Determine the (x, y) coordinate at the center of the cell enclosing the given text.  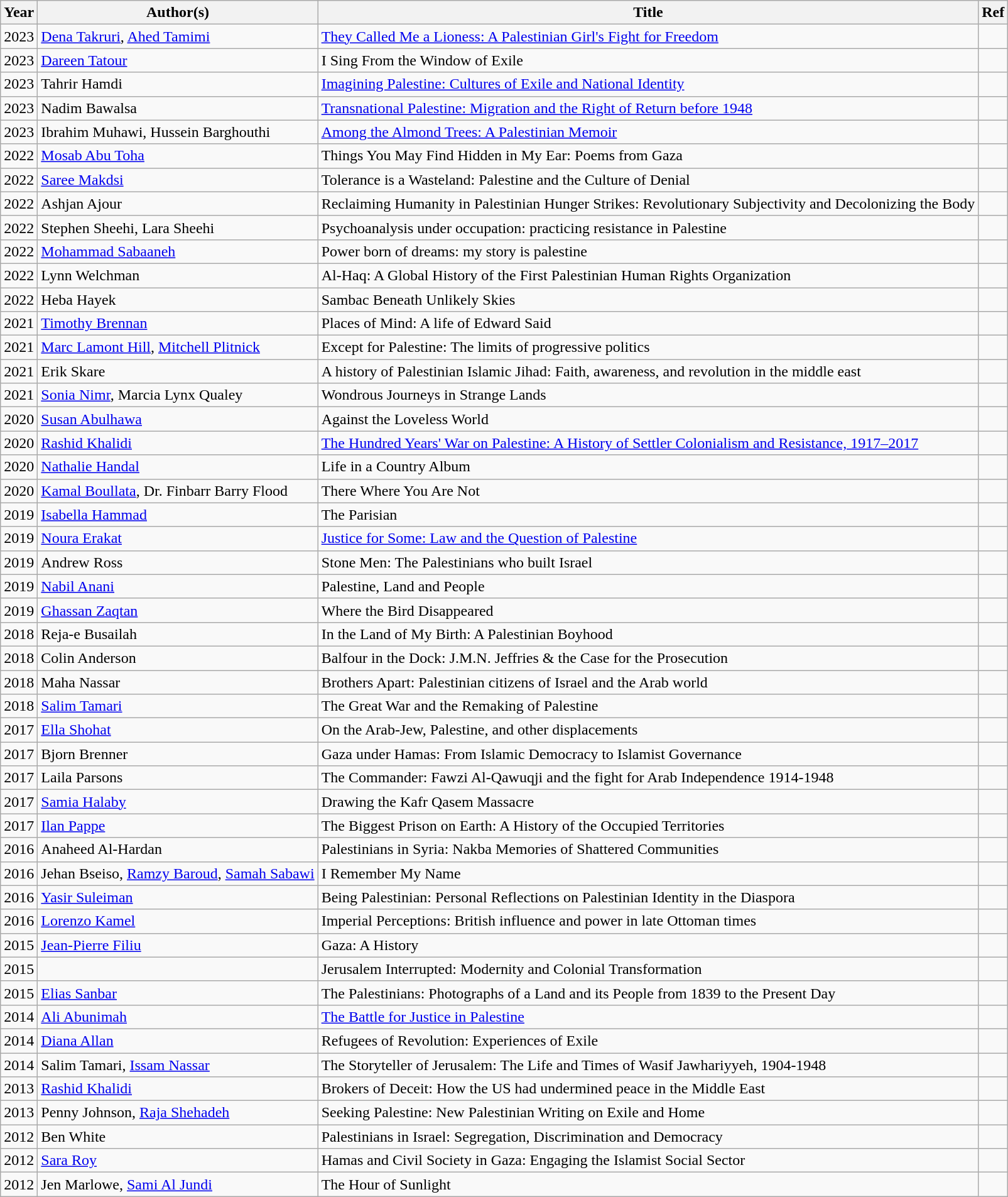
Nabil Anani (178, 586)
In the Land of My Birth: A Palestinian Boyhood (648, 634)
Erik Skare (178, 371)
The Commander: Fawzi Al-Qawuqji and the fight for Arab Independence 1914-1948 (648, 778)
The Hour of Sunlight (648, 1184)
The Hundred Years' War on Palestine: A History of Settler Colonialism and Resistance, 1917–2017 (648, 443)
Kamal Boullata, Dr. Finbarr Barry Flood (178, 491)
Nadim Bawalsa (178, 108)
Lynn Welchman (178, 275)
Marc Lamont Hill, Mitchell Plitnick (178, 347)
Places of Mind: A life of Edward Said (648, 324)
Seeking Palestine: New Palestinian Writing on Exile and Home (648, 1113)
Sonia Nimr, Marcia Lynx Qualey (178, 395)
Power born of dreams: my story is palestine (648, 251)
Life in a Country Album (648, 467)
The Storyteller of Jerusalem: The Life and Times of Wasif Jawhariyyeh, 1904-1948 (648, 1065)
Justice for Some: Law and the Question of Palestine (648, 538)
Ghassan Zaqtan (178, 610)
Al-Haq: A Global History of the First Palestinian Human Rights Organization (648, 275)
Psychoanalysis under occupation: practicing resistance in Palestine (648, 227)
Jen Marlowe, Sami Al Jundi (178, 1184)
Dena Takruri, Ahed Tamimi (178, 36)
Tolerance is a Wasteland: Palestine and the Culture of Denial (648, 180)
Yasir Suleiman (178, 897)
Anaheed Al-Hardan (178, 850)
Isabella Hammad (178, 515)
Brothers Apart: Palestinian citizens of Israel and the Arab world (648, 682)
Reja-e Busailah (178, 634)
Tahrir Hamdi (178, 84)
Ella Shohat (178, 730)
Elias Sanbar (178, 993)
Susan Abulhawa (178, 419)
A history of Palestinian Islamic Jihad: Faith, awareness, and revolution in the middle east (648, 371)
Mohammad Sabaaneh (178, 251)
Sambac Beneath Unlikely Skies (648, 300)
Against the Loveless World (648, 419)
Timothy Brennan (178, 324)
Brokers of Deceit: How the US had undermined peace in the Middle East (648, 1089)
Mosab Abu Toha (178, 156)
Andrew Ross (178, 562)
Salim Tamari, Issam Nassar (178, 1065)
Reclaiming Humanity in Palestinian Hunger Strikes: Revolutionary Subjectivity and Decolonizing the Body (648, 204)
Among the Almond Trees: A Palestinian Memoir (648, 132)
Bjorn Brenner (178, 754)
They Called Me a Lioness: A Palestinian Girl's Fight for Freedom (648, 36)
Where the Bird Disappeared (648, 610)
Refugees of Revolution: Experiences of Exile (648, 1041)
Hamas and Civil Society in Gaza: Engaging the Islamist Social Sector (648, 1161)
There Where You Are Not (648, 491)
Gaza under Hamas: From Islamic Democracy to Islamist Governance (648, 754)
Ibrahim Muhawi, Hussein Barghouthi (178, 132)
Wondrous Journeys in Strange Lands (648, 395)
Lorenzo Kamel (178, 921)
Being Palestinian: Personal Reflections on Palestinian Identity in the Diaspora (648, 897)
Jehan Bseiso, Ramzy Baroud, Samah Sabawi (178, 873)
Maha Nassar (178, 682)
The Parisian (648, 515)
Sara Roy (178, 1161)
Salim Tamari (178, 706)
Things You May Find Hidden in My Ear: Poems from Gaza (648, 156)
Year (19, 13)
Ashjan Ajour (178, 204)
Colin Anderson (178, 658)
Ben White (178, 1137)
The Biggest Prison on Earth: A History of the Occupied Territories (648, 826)
Stephen Sheehi, Lara Sheehi (178, 227)
Ali Abunimah (178, 1017)
Samia Halaby (178, 802)
Ilan Pappe (178, 826)
Palestinians in Syria: Nakba Memories of Shattered Communities (648, 850)
Saree Makdsi (178, 180)
Ref (994, 13)
Jerusalem Interrupted: Modernity and Colonial Transformation (648, 969)
Title (648, 13)
Transnational Palestine: Migration and the Right of Return before 1948 (648, 108)
Balfour in the Dock: J.M.N. Jeffries & the Case for the Prosecution (648, 658)
The Great War and the Remaking of Palestine (648, 706)
The Battle for Justice in Palestine (648, 1017)
I Remember My Name (648, 873)
Imperial Perceptions: British influence and power in late Ottoman times (648, 921)
Imagining Palestine: Cultures of Exile and National Identity (648, 84)
Except for Palestine: The limits of progressive politics (648, 347)
Author(s) (178, 13)
Jean-Pierre Filiu (178, 945)
Gaza: A History (648, 945)
Stone Men: The Palestinians who built Israel (648, 562)
I Sing From the Window of Exile (648, 60)
Laila Parsons (178, 778)
Penny Johnson, Raja Shehadeh (178, 1113)
Diana Allan (178, 1041)
Drawing the Kafr Qasem Massacre (648, 802)
On the Arab-Jew, Palestine, and other displacements (648, 730)
Dareen Tatour (178, 60)
Palestinians in Israel: Segregation, Discrimination and Democracy (648, 1137)
Heba Hayek (178, 300)
Noura Erakat (178, 538)
The Palestinians: Photographs of a Land and its People from 1839 to the Present Day (648, 993)
Nathalie Handal (178, 467)
Palestine, Land and People (648, 586)
